Search for the cell housing the specified text and yield its [X, Y] center coordinate. 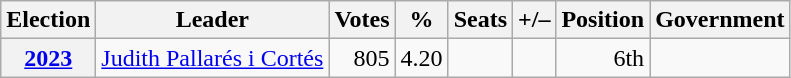
Election [48, 20]
4.20 [422, 58]
2023 [48, 58]
% [422, 20]
Government [720, 20]
Seats [480, 20]
Judith Pallarés i Cortés [212, 58]
+/– [534, 20]
Position [603, 20]
6th [603, 58]
Votes [362, 20]
805 [362, 58]
Leader [212, 20]
